Return (x, y) of the center of cell containing provided text 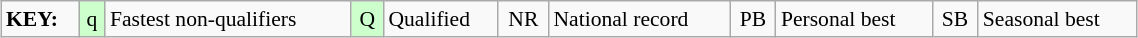
Q (367, 19)
Seasonal best (1058, 19)
Personal best (854, 19)
PB (753, 19)
Fastest non-qualifiers (228, 19)
q (92, 19)
KEY: (40, 19)
SB (955, 19)
Qualified (440, 19)
NR (523, 19)
National record (639, 19)
